Find where the given text appears and provide that cell's center as (X, Y) coordinate. 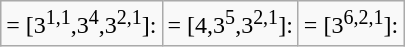
= [31,1,34,32,1]: (82, 24)
= [36,2,1]: (350, 24)
= [4,35,32,1]: (230, 24)
